Provide the [X, Y] coordinate of the cell's center where the given text is located.  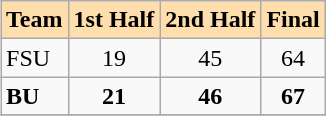
2nd Half [210, 20]
67 [293, 96]
46 [210, 96]
21 [114, 96]
FSU [34, 58]
45 [210, 58]
BU [34, 96]
64 [293, 58]
Team [34, 20]
Final [293, 20]
19 [114, 58]
1st Half [114, 20]
